Capture the cell that displays the provided text and extract its (x, y) central coordinate. 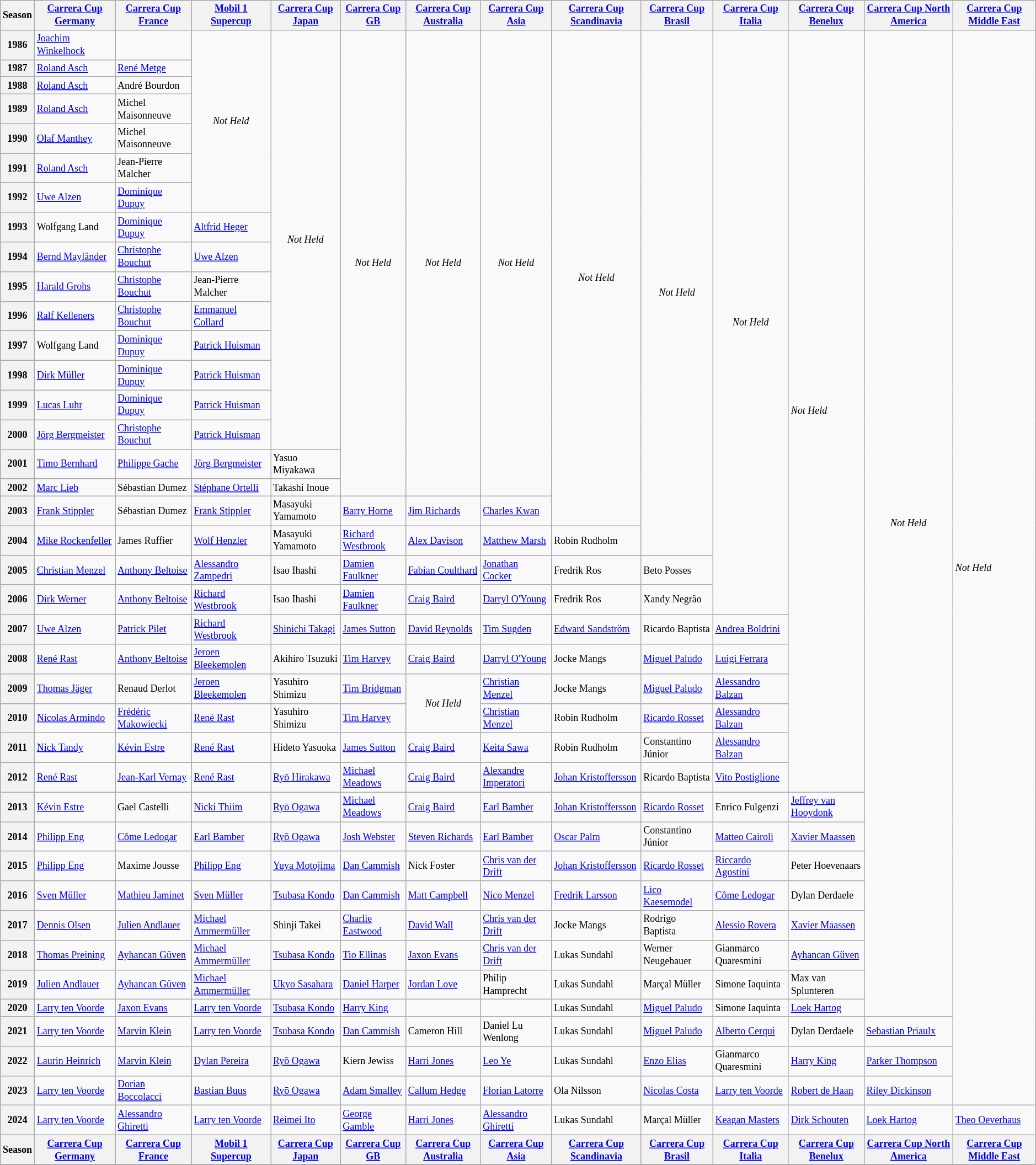
2022 (18, 1061)
Bernd Mayländer (74, 257)
Wolf Henzler (231, 541)
2002 (18, 488)
2018 (18, 955)
Enrico Fulgenzi (750, 807)
Matthew Marsh (516, 541)
Alberto Cerqui (750, 1032)
Luigi Ferrara (750, 659)
Jonathan Cocker (516, 570)
1997 (18, 346)
Werner Neugebauer (677, 955)
Joachim Winkelhock (74, 45)
Beto Posses (677, 570)
2012 (18, 777)
Yuya Motojima (306, 866)
Edward Sandström (596, 629)
Dirk Werner (74, 600)
Philippe Gache (153, 464)
2020 (18, 1008)
Dorian Boccolacci (153, 1091)
Ralf Kelleners (74, 316)
2004 (18, 541)
Thomas Jäger (74, 688)
Cameron Hill (444, 1032)
1991 (18, 168)
Oscar Palm (596, 837)
Josh Webster (373, 837)
Kiern Jewiss (373, 1061)
2013 (18, 807)
Nico Menzel (516, 896)
Patrick Pilet (153, 629)
Mike Rockenfeller (74, 541)
Shinichi Takagi (306, 629)
Theo Oeverhaus (995, 1120)
Adam Smalley (373, 1091)
2021 (18, 1032)
Barry Horne (373, 511)
2019 (18, 985)
Daniel Lu Wenlong (516, 1032)
Tim Bridgman (373, 688)
Enzo Elias (677, 1061)
Alessio Rovera (750, 926)
Renaud Derlot (153, 688)
1995 (18, 286)
Nicolas Armindo (74, 718)
2005 (18, 570)
Callum Hedge (444, 1091)
Alessandro Zampedri (231, 570)
Jeffrey van Hooydonk (826, 807)
David Reynolds (444, 629)
1987 (18, 68)
2010 (18, 718)
Dirk Müller (74, 375)
Ukyo Sasahara (306, 985)
2023 (18, 1091)
Lucas Luhr (74, 405)
Marc Lieb (74, 488)
Dennis Olsen (74, 926)
2006 (18, 600)
2000 (18, 435)
Ola Nilsson (596, 1091)
André Bourdon (153, 85)
Tim Sugden (516, 629)
Akihiro Tsuzuki (306, 659)
Emmanuel Collard (231, 316)
Nick Foster (444, 866)
Frédéric Makowiecki (153, 718)
Peter Hoevenaars (826, 866)
Harald Grohs (74, 286)
Timo Bernhard (74, 464)
Matteo Cairoli (750, 837)
Andrea Boldrini (750, 629)
2001 (18, 464)
Takashi Inoue (306, 488)
Jordan Love (444, 985)
1989 (18, 109)
Yasuo Miyakawa (306, 464)
Shinji Takei (306, 926)
David Wall (444, 926)
2014 (18, 837)
2016 (18, 896)
Rodrigo Baptista (677, 926)
Riley Dickinson (908, 1091)
2011 (18, 748)
Charlie Eastwood (373, 926)
Xandy Negrão (677, 600)
1999 (18, 405)
Olaf Manthey (74, 138)
1993 (18, 227)
Fabian Coulthard (444, 570)
René Metge (153, 68)
Alex Davison (444, 541)
Hideto Yasuoka (306, 748)
Thomas Preining (74, 955)
Leo Ye (516, 1061)
Mathieu Jaminet (153, 896)
Robert de Haan (826, 1091)
James Ruffier (153, 541)
Fredrik Larsson (596, 896)
Florian Latorre (516, 1091)
Alexandre Imperatori (516, 777)
1994 (18, 257)
Charles Kwan (516, 511)
Parker Thompson (908, 1061)
Gael Castelli (153, 807)
Steven Richards (444, 837)
Laurin Heinrich (74, 1061)
Vito Postiglione (750, 777)
Ryō Hirakawa (306, 777)
1998 (18, 375)
Dylan Pereira (231, 1061)
Nicolas Costa (677, 1091)
Maxime Jousse (153, 866)
1990 (18, 138)
Philip Hamprecht (516, 985)
Bastian Buus (231, 1091)
1992 (18, 197)
1988 (18, 85)
2008 (18, 659)
Matt Campbell (444, 896)
Max van Splunteren (826, 985)
Daniel Harper (373, 985)
Jean-Karl Vernay (153, 777)
2003 (18, 511)
Riccardo Agostini (750, 866)
Stéphane Ortelli (231, 488)
2024 (18, 1120)
Nick Tandy (74, 748)
Dirk Schouten (826, 1120)
Jim Richards (444, 511)
Nicki Thiim (231, 807)
Keagan Masters (750, 1120)
2009 (18, 688)
Reimei Ito (306, 1120)
George Gamble (373, 1120)
2017 (18, 926)
Sebastian Priaulx (908, 1032)
Tio Ellinas (373, 955)
1996 (18, 316)
Lico Kaesemodel (677, 896)
Keita Sawa (516, 748)
2007 (18, 629)
Altfrid Heger (231, 227)
2015 (18, 866)
1986 (18, 45)
